Scan for the cell matching the given text and deliver its (x, y) coordinate at center. 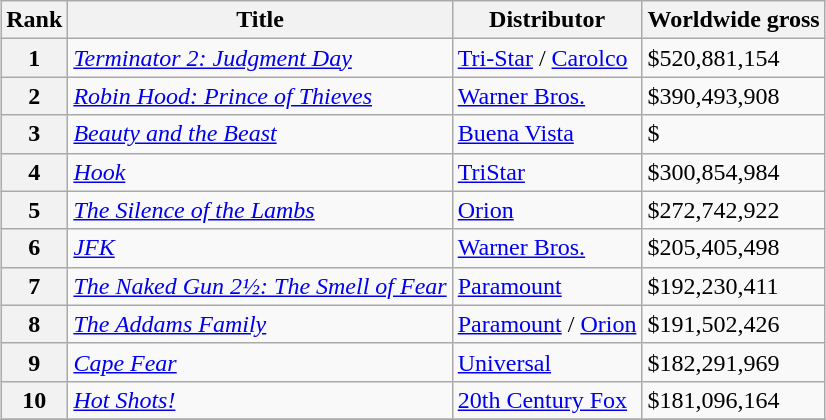
Distributor (547, 20)
$300,854,984 (734, 172)
$182,291,969 (734, 362)
7 (34, 286)
Worldwide gross (734, 20)
Cape Fear (260, 362)
Title (260, 20)
Terminator 2: Judgment Day (260, 58)
Hook (260, 172)
$390,493,908 (734, 96)
$192,230,411 (734, 286)
1 (34, 58)
Paramount / Orion (547, 324)
Beauty and the Beast (260, 134)
The Addams Family (260, 324)
Robin Hood: Prince of Thieves (260, 96)
4 (34, 172)
Universal (547, 362)
6 (34, 248)
Tri-Star / Carolco (547, 58)
$181,096,164 (734, 400)
Rank (34, 20)
Hot Shots! (260, 400)
Paramount (547, 286)
Buena Vista (547, 134)
TriStar (547, 172)
9 (34, 362)
5 (34, 210)
$520,881,154 (734, 58)
$ (734, 134)
8 (34, 324)
2 (34, 96)
The Naked Gun 2½: The Smell of Fear (260, 286)
Orion (547, 210)
The Silence of the Lambs (260, 210)
JFK (260, 248)
$191,502,426 (734, 324)
10 (34, 400)
$272,742,922 (734, 210)
20th Century Fox (547, 400)
3 (34, 134)
$205,405,498 (734, 248)
